Scan for the cell matching the given text and deliver its [x, y] coordinate at center. 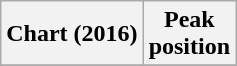
Peakposition [189, 34]
Chart (2016) [72, 34]
